Output the [X, Y] coordinate of the center of the cell containing the given text.  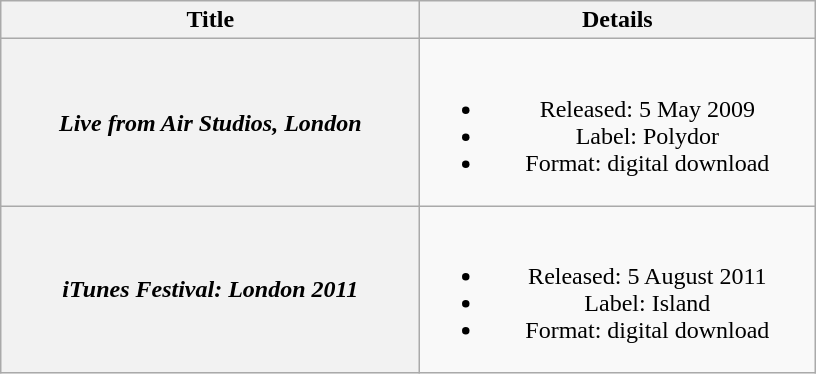
Live from Air Studios, London [210, 122]
iTunes Festival: London 2011 [210, 290]
Released: 5 August 2011Label: IslandFormat: digital download [618, 290]
Details [618, 20]
Title [210, 20]
Released: 5 May 2009Label: PolydorFormat: digital download [618, 122]
